Search for the cell housing the specified text and yield its (X, Y) center coordinate. 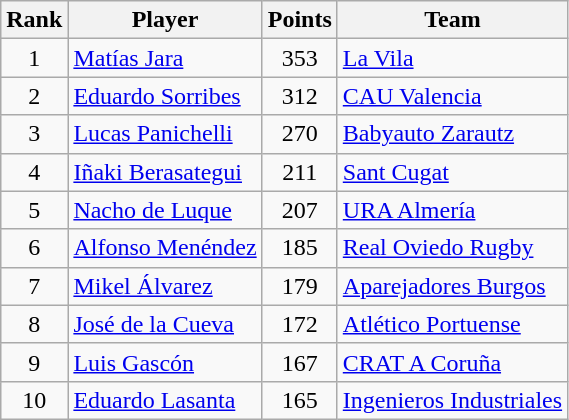
Iñaki Berasategui (165, 172)
207 (300, 210)
Aparejadores Burgos (452, 286)
Lucas Panichelli (165, 134)
3 (34, 134)
6 (34, 248)
CAU Valencia (452, 96)
270 (300, 134)
179 (300, 286)
312 (300, 96)
Eduardo Sorribes (165, 96)
172 (300, 324)
165 (300, 400)
353 (300, 58)
10 (34, 400)
Babyauto Zarautz (452, 134)
2 (34, 96)
Nacho de Luque (165, 210)
Points (300, 20)
Luis Gascón (165, 362)
CRAT A Coruña (452, 362)
José de la Cueva (165, 324)
167 (300, 362)
185 (300, 248)
Alfonso Menéndez (165, 248)
5 (34, 210)
Mikel Álvarez (165, 286)
Player (165, 20)
9 (34, 362)
Matías Jara (165, 58)
Rank (34, 20)
Sant Cugat (452, 172)
1 (34, 58)
Ingenieros Industriales (452, 400)
URA Almería (452, 210)
4 (34, 172)
8 (34, 324)
7 (34, 286)
Real Oviedo Rugby (452, 248)
La Vila (452, 58)
211 (300, 172)
Team (452, 20)
Atlético Portuense (452, 324)
Eduardo Lasanta (165, 400)
